Provide the [X, Y] coordinate of the cell's center where the given text is located.  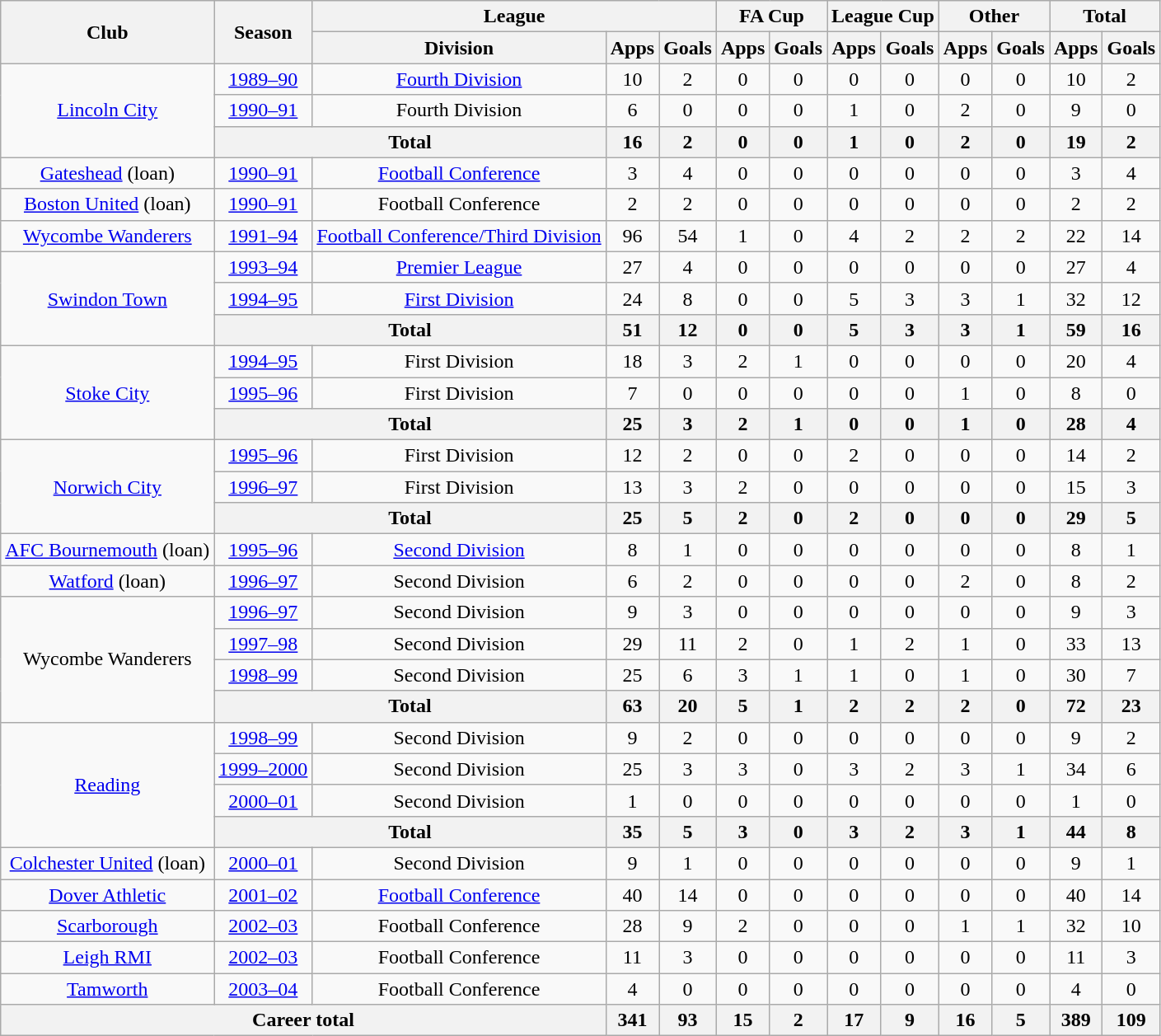
34 [1076, 769]
1991–94 [264, 236]
22 [1076, 236]
2001–02 [264, 894]
389 [1076, 1020]
109 [1131, 1020]
17 [854, 1020]
League Cup [883, 16]
44 [1076, 832]
Season [264, 32]
AFC Bournemouth (loan) [107, 550]
35 [632, 832]
1997–98 [264, 644]
1989–90 [264, 79]
51 [632, 330]
18 [632, 361]
93 [688, 1020]
Boston United (loan) [107, 204]
63 [632, 706]
Reading [107, 785]
Other [994, 16]
Swindon Town [107, 298]
96 [632, 236]
72 [1076, 706]
Leigh RMI [107, 958]
59 [1076, 330]
Football Conference/Third Division [459, 236]
Scarborough [107, 926]
341 [632, 1020]
Career total [303, 1020]
Division [459, 48]
Gateshead (loan) [107, 173]
2003–04 [264, 989]
Club [107, 32]
1993–94 [264, 267]
23 [1131, 706]
FA Cup [771, 16]
Colchester United (loan) [107, 863]
54 [688, 236]
24 [632, 298]
Stoke City [107, 392]
1999–2000 [264, 769]
Watford (loan) [107, 581]
Lincoln City [107, 110]
Norwich City [107, 487]
Tamworth [107, 989]
Premier League [459, 267]
Dover Athletic [107, 894]
33 [1076, 644]
19 [1076, 142]
League [514, 16]
30 [1076, 675]
